Find where the given text appears and provide that cell's center as (x, y) coordinate. 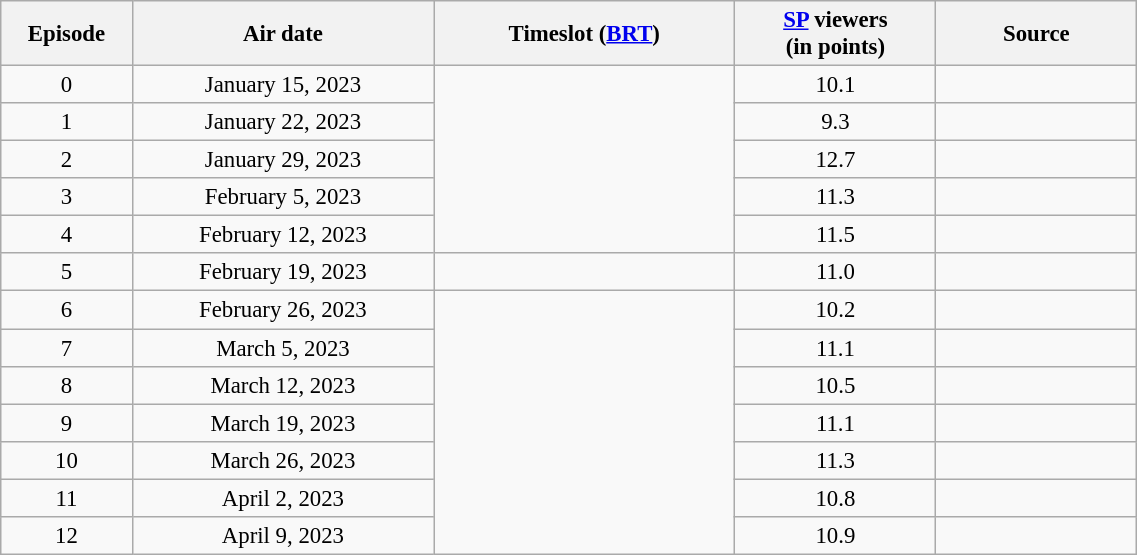
10.1 (836, 85)
SP viewers(in points) (836, 34)
January 15, 2023 (282, 85)
March 26, 2023 (282, 460)
10.2 (836, 310)
January 29, 2023 (282, 160)
12.7 (836, 160)
6 (66, 310)
Timeslot (BRT) (584, 34)
9.3 (836, 122)
10 (66, 460)
7 (66, 348)
January 22, 2023 (282, 122)
11 (66, 498)
3 (66, 197)
9 (66, 423)
0 (66, 85)
February 5, 2023 (282, 197)
March 5, 2023 (282, 348)
2 (66, 160)
April 9, 2023 (282, 536)
8 (66, 385)
11.0 (836, 273)
March 12, 2023 (282, 385)
March 19, 2023 (282, 423)
5 (66, 273)
4 (66, 235)
Source (1036, 34)
11.5 (836, 235)
February 12, 2023 (282, 235)
10.8 (836, 498)
April 2, 2023 (282, 498)
1 (66, 122)
February 19, 2023 (282, 273)
Air date (282, 34)
Episode (66, 34)
February 26, 2023 (282, 310)
12 (66, 536)
10.9 (836, 536)
10.5 (836, 385)
